Return [x, y] of the center of cell containing provided text 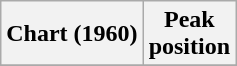
Chart (1960) [72, 34]
Peakposition [189, 34]
